Determine the [x, y] coordinate at the center of the cell enclosing the given text.  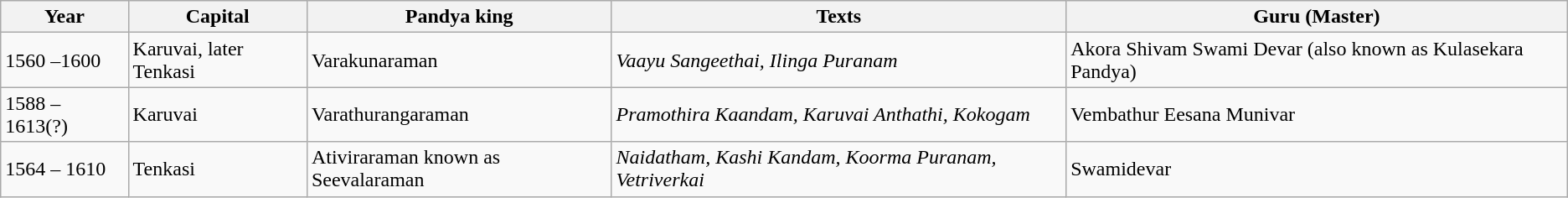
Vaayu Sangeethai, Ilinga Puranam [839, 60]
Naidatham, Kashi Kandam, Koorma Puranam, Vetriverkai [839, 169]
Pandya king [459, 17]
Year [64, 17]
1560 –1600 [64, 60]
1564 – 1610 [64, 169]
Varathurangaraman [459, 114]
Karuvai [218, 114]
Ativiraraman known as Seevalaraman [459, 169]
Swamidevar [1317, 169]
Texts [839, 17]
Varakunaraman [459, 60]
Vembathur Eesana Munivar [1317, 114]
Akora Shivam Swami Devar (also known as Kulasekara Pandya) [1317, 60]
Karuvai, later Tenkasi [218, 60]
1588 – 1613(?) [64, 114]
Tenkasi [218, 169]
Pramothira Kaandam, Karuvai Anthathi, Kokogam [839, 114]
Guru (Master) [1317, 17]
Capital [218, 17]
